Find where the given text appears and provide that cell's center as (X, Y) coordinate. 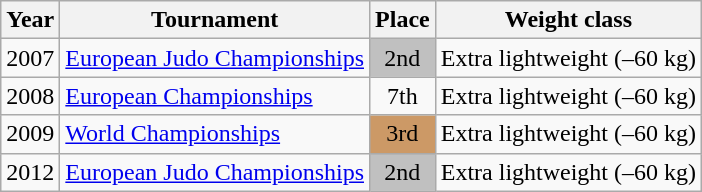
2012 (30, 172)
2008 (30, 96)
2007 (30, 58)
European Championships (215, 96)
2009 (30, 134)
7th (403, 96)
Year (30, 20)
3rd (403, 134)
Weight class (568, 20)
World Championships (215, 134)
Place (403, 20)
Tournament (215, 20)
